Determine the [X, Y] coordinate at the center of the cell enclosing the given text.  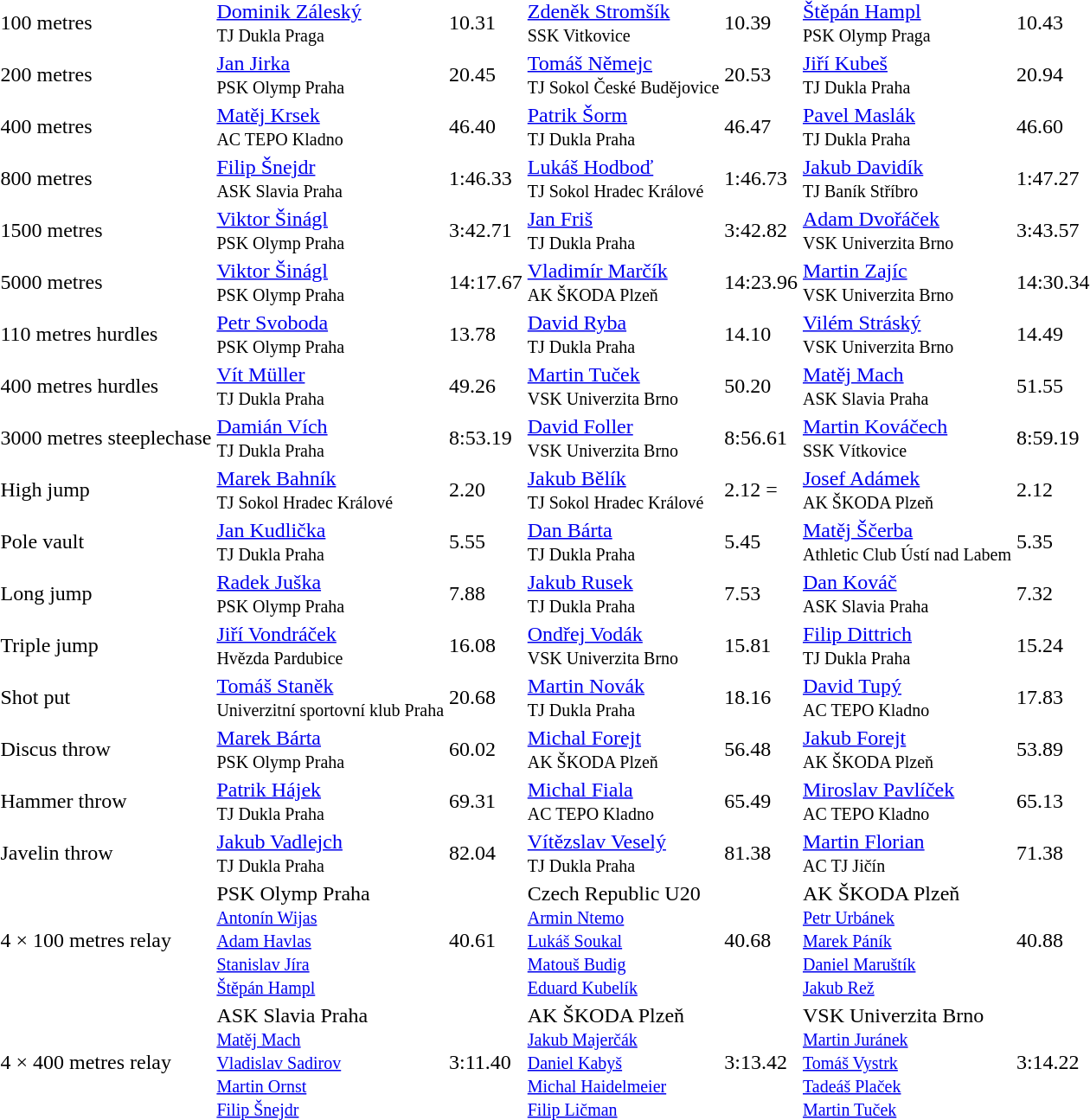
14:23.96 [761, 282]
Dan BártaTJ Dukla Praha [623, 541]
PSK Olymp PrahaAntonín WijasAdam HavlasStanislav JíraŠtěpán Hampl [330, 940]
Josef Adámek AK ŠKODA Plzeň [907, 490]
56.48 [761, 749]
David FollerVSK Univerzita Brno [623, 438]
Vladimír MarčíkAK ŠKODA Plzeň [623, 282]
David TupýAC TEPO Kladno [907, 697]
Jakub VadlejchTJ Dukla Praha [330, 853]
14.10 [761, 334]
50.20 [761, 386]
7.88 [486, 593]
15.81 [761, 645]
Matěj ŠčerbaAthletic Club Ústí nad Labem [907, 541]
3:42.71 [486, 230]
1:46.33 [486, 178]
Radek JuškaPSK Olymp Praha [330, 593]
Petr SvobodaPSK Olymp Praha [330, 334]
Martin FlorianAC TJ Jičín [907, 853]
20.53 [761, 74]
Jan KudličkaTJ Dukla Praha [330, 541]
Jakub BělíkTJ Sokol Hradec Králové [623, 490]
Jakub ForejtAK ŠKODA Plzeň [907, 749]
Vilém StráskýVSK Univerzita Brno [907, 334]
3:42.82 [761, 230]
Marek BártaPSK Olymp Praha [330, 749]
14:17.67 [486, 282]
Ondřej VodákVSK Univerzita Brno [623, 645]
Patrik ŠormTJ Dukla Praha [623, 126]
Adam DvořáčekVSK Univerzita Brno [907, 230]
Martin KováčechSSK Vítkovice [907, 438]
40.68 [761, 940]
18.16 [761, 697]
82.04 [486, 853]
Vítězslav VeselýTJ Dukla Praha [623, 853]
Czech Republic U20Armin NtemoLukáš SoukalMatouš BudigEduard Kubelík [623, 940]
Matěj MachASK Slavia Praha [907, 386]
Pavel MaslákTJ Dukla Praha [907, 126]
8:56.61 [761, 438]
Dan KováčASK Slavia Praha [907, 593]
Filip DittrichTJ Dukla Praha [907, 645]
Jiří KubešTJ Dukla Praha [907, 74]
46.47 [761, 126]
46.40 [486, 126]
Patrik HájekTJ Dukla Praha [330, 801]
Lukáš Hodboď TJ Sokol Hradec Králové [623, 178]
Tomáš StaněkUniverzitní sportovní klub Praha [330, 697]
2.20 [486, 490]
2.12 = [761, 490]
Marek BahníkTJ Sokol Hradec Králové [330, 490]
Jiří VondráčekHvězda Pardubice [330, 645]
5.55 [486, 541]
13.78 [486, 334]
Martin TučekVSK Univerzita Brno [623, 386]
Jan FrišTJ Dukla Praha [623, 230]
1:46.73 [761, 178]
69.31 [486, 801]
8:53.19 [486, 438]
David RybaTJ Dukla Praha [623, 334]
AK ŠKODA PlzeňPetr UrbánekMarek PáníkDaniel MaruštíkJakub Rež [907, 940]
65.49 [761, 801]
Filip ŠnejdrASK Slavia Praha [330, 178]
81.38 [761, 853]
Michal FialaAC TEPO Kladno [623, 801]
Martin ZajícVSK Univerzita Brno [907, 282]
20.68 [486, 697]
20.45 [486, 74]
Miroslav PavlíčekAC TEPO Kladno [907, 801]
Jakub DavidíkTJ Baník Stříbro [907, 178]
40.61 [486, 940]
Vít MüllerTJ Dukla Praha [330, 386]
7.53 [761, 593]
16.08 [486, 645]
Tomáš NěmejcTJ Sokol České Budějovice [623, 74]
Michal ForejtAK ŠKODA Plzeň [623, 749]
Matěj KrsekAC TEPO Kladno [330, 126]
49.26 [486, 386]
60.02 [486, 749]
5.45 [761, 541]
Damián VíchTJ Dukla Praha [330, 438]
Martin NovákTJ Dukla Praha [623, 697]
Jakub RusekTJ Dukla Praha [623, 593]
Jan JirkaPSK Olymp Praha [330, 74]
